Extract the [X, Y] coordinate from the center of the cell holding the provided text.  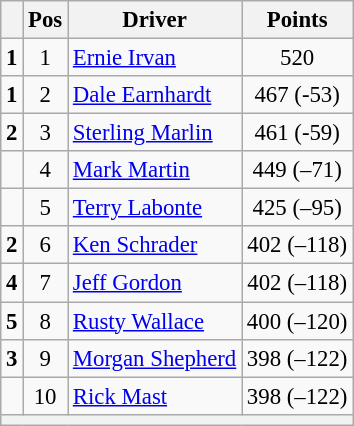
7 [46, 283]
Dale Earnhardt [155, 95]
400 (–120) [298, 321]
425 (–95) [298, 208]
Terry Labonte [155, 208]
9 [46, 358]
Driver [155, 20]
Jeff Gordon [155, 283]
Rick Mast [155, 396]
Sterling Marlin [155, 133]
Mark Martin [155, 170]
Points [298, 20]
461 (-59) [298, 133]
Pos [46, 20]
Ken Schrader [155, 245]
6 [46, 245]
Ernie Irvan [155, 58]
467 (-53) [298, 95]
Morgan Shepherd [155, 358]
520 [298, 58]
10 [46, 396]
449 (–71) [298, 170]
8 [46, 321]
Rusty Wallace [155, 321]
